Output the [x, y] coordinate of the center of the cell containing the given text.  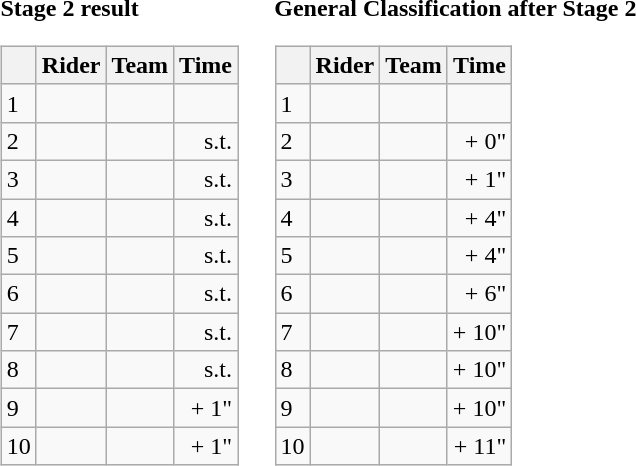
+ 6" [479, 294]
+ 0" [479, 141]
+ 11" [479, 446]
